For the text-containing cell, return its midpoint in (X, Y) coordinate format. 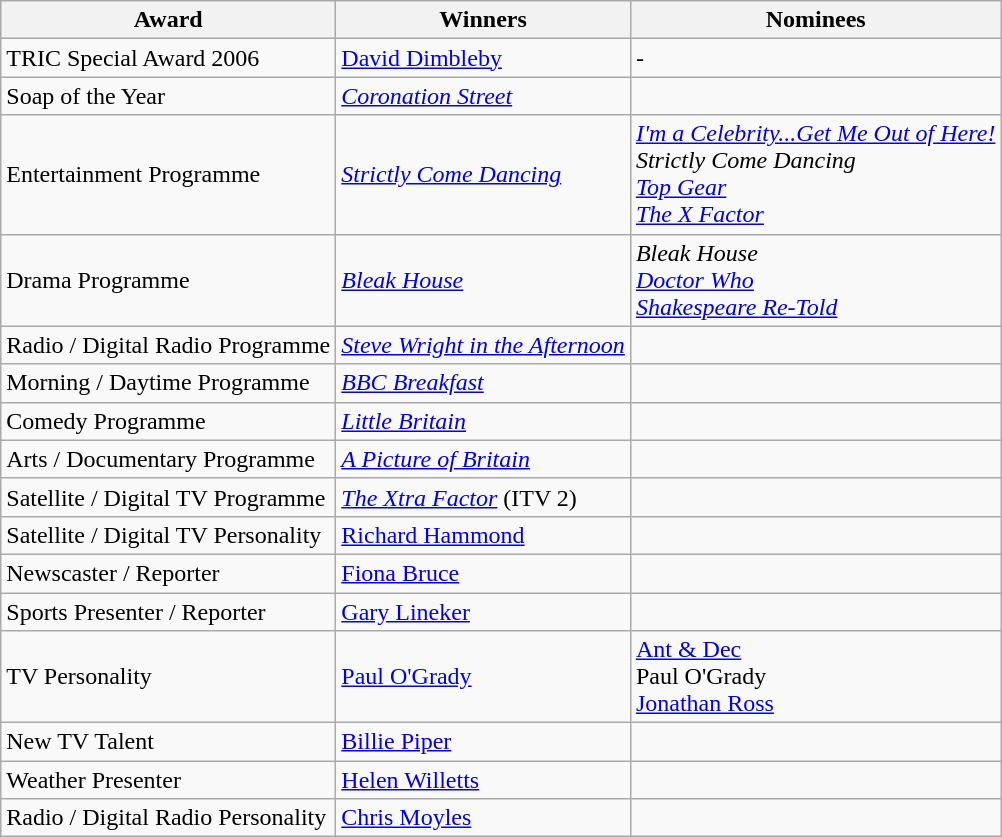
Drama Programme (168, 280)
New TV Talent (168, 742)
- (816, 58)
Nominees (816, 20)
Newscaster / Reporter (168, 573)
Gary Lineker (484, 611)
TRIC Special Award 2006 (168, 58)
Strictly Come Dancing (484, 174)
Satellite / Digital TV Programme (168, 497)
Winners (484, 20)
Bleak House Doctor Who Shakespeare Re-Told (816, 280)
Paul O'Grady (484, 677)
Comedy Programme (168, 421)
Entertainment Programme (168, 174)
BBC Breakfast (484, 383)
I'm a Celebrity...Get Me Out of Here! Strictly Come Dancing Top Gear The X Factor (816, 174)
Coronation Street (484, 96)
Radio / Digital Radio Programme (168, 345)
TV Personality (168, 677)
Award (168, 20)
Arts / Documentary Programme (168, 459)
Fiona Bruce (484, 573)
Radio / Digital Radio Personality (168, 818)
Morning / Daytime Programme (168, 383)
Satellite / Digital TV Personality (168, 535)
Little Britain (484, 421)
David Dimbleby (484, 58)
Richard Hammond (484, 535)
Bleak House (484, 280)
Soap of the Year (168, 96)
Steve Wright in the Afternoon (484, 345)
Sports Presenter / Reporter (168, 611)
Weather Presenter (168, 780)
Billie Piper (484, 742)
The Xtra Factor (ITV 2) (484, 497)
A Picture of Britain (484, 459)
Helen Willetts (484, 780)
Ant & Dec Paul O'Grady Jonathan Ross (816, 677)
Chris Moyles (484, 818)
